Scan for the cell matching the given text and deliver its (x, y) coordinate at center. 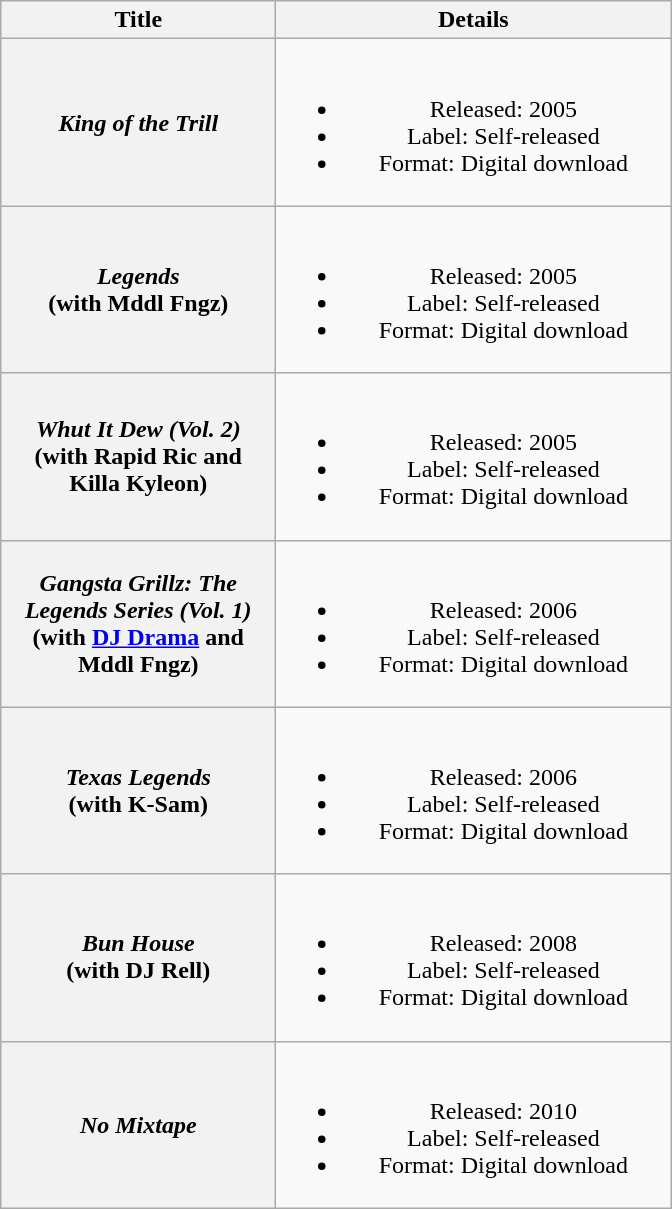
No Mixtape (138, 1124)
Gangsta Grillz: The Legends Series (Vol. 1)(with DJ Drama and Mddl Fngz) (138, 624)
Title (138, 20)
Released: 2008Label: Self-releasedFormat: Digital download (474, 958)
Bun House(with DJ Rell) (138, 958)
Legends (with Mddl Fngz) (138, 290)
Details (474, 20)
Texas Legends(with K-Sam) (138, 790)
Whut It Dew (Vol. 2)(with Rapid Ric and Killa Kyleon) (138, 456)
Released: 2010Label: Self-releasedFormat: Digital download (474, 1124)
King of the Trill (138, 122)
